Pinpoint the cell where the given text exists, returning its [X, Y] midpoint coordinate. 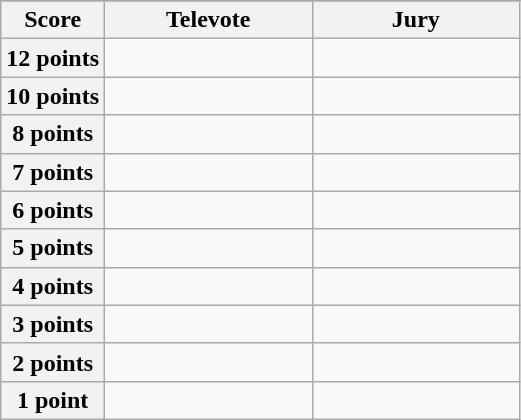
Score [53, 20]
4 points [53, 286]
3 points [53, 324]
10 points [53, 96]
12 points [53, 58]
Jury [416, 20]
8 points [53, 134]
2 points [53, 362]
1 point [53, 400]
7 points [53, 172]
6 points [53, 210]
Televote [209, 20]
5 points [53, 248]
